Scan for the cell matching the given text and deliver its (X, Y) coordinate at center. 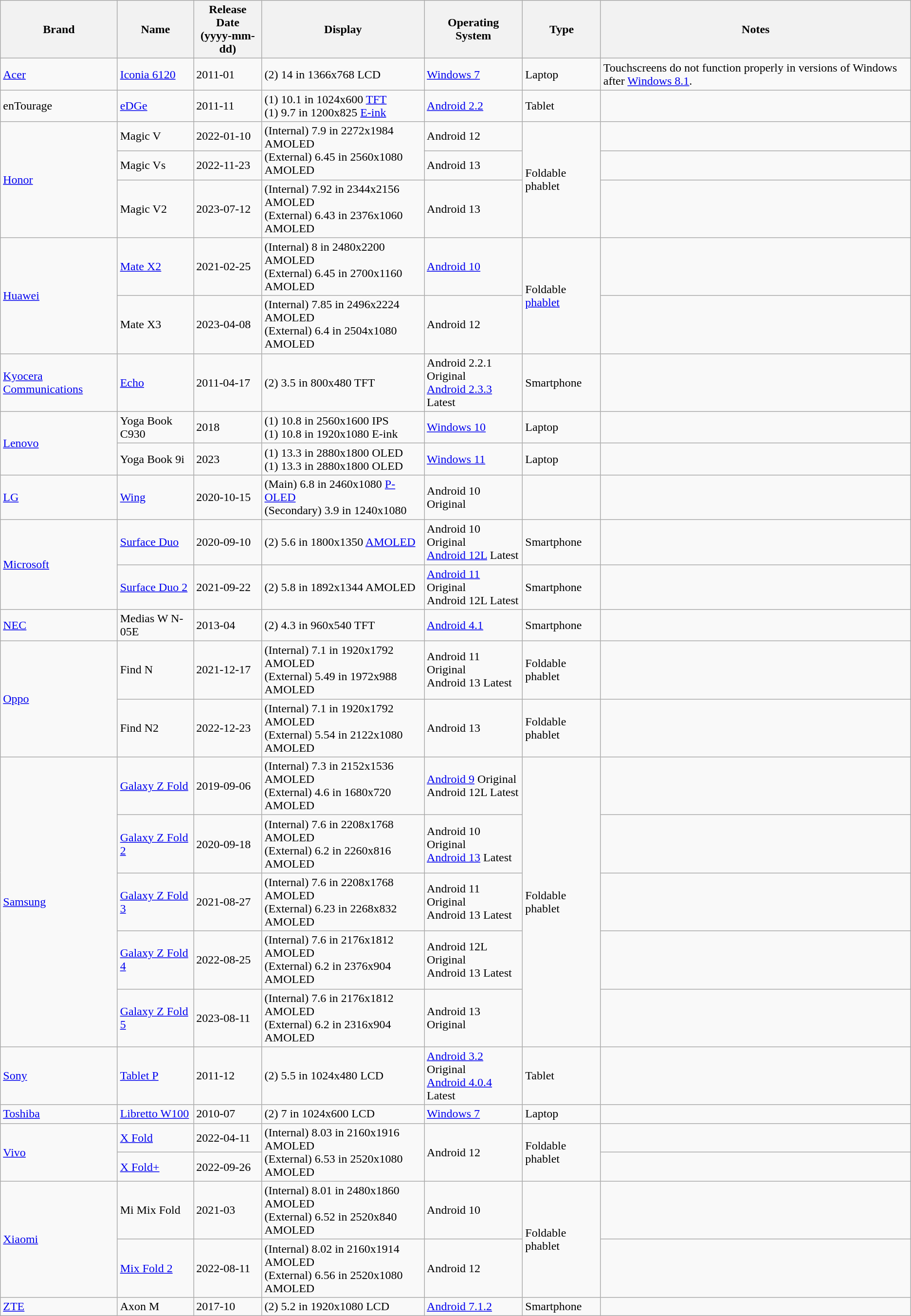
2022-08-25 (228, 960)
2022-09-26 (228, 1167)
2021-02-25 (228, 267)
(Internal) 8.03 in 2160x1916 AMOLED(External) 6.53 in 2520x1080 AMOLED (343, 1152)
NEC (59, 625)
Echo (156, 383)
(Internal) 8.02 in 2160x1914 AMOLED(External) 6.56 in 2520x1080 AMOLED (343, 1268)
Find N (156, 670)
(2) 14 in 1366x768 LCD (343, 74)
(Internal) 7.9 in 2272x1984 AMOLED(External) 6.45 in 2560x1080 AMOLED (343, 151)
Galaxy Z Fold 5 (156, 1018)
Wing (156, 497)
Android 7.1.2 (474, 1306)
2010-07 (228, 1114)
(1) 13.3 in 2880x1800 OLED(1) 13.3 in 2880x1800 OLED (343, 459)
Microsoft (59, 564)
2021-09-22 (228, 587)
(2) 5.2 in 1920x1080 LCD (343, 1306)
(1) 10.8 in 2560x1600 IPS(1) 10.8 in 1920x1080 E-ink (343, 427)
(Internal) 7.92 in 2344x2156 AMOLED(External) 6.43 in 2376x1060 AMOLED (343, 208)
(Internal) 7.85 in 2496x2224 AMOLED(External) 6.4 in 2504x1080 AMOLED (343, 324)
2020-09-18 (228, 844)
2011-04-17 (228, 383)
Acer (59, 74)
(2) 3.5 in 800x480 TFT (343, 383)
2020-10-15 (228, 497)
2022-01-10 (228, 136)
Android 12L OriginalAndroid 13 Latest (474, 960)
(Main) 6.8 in 2460x1080 P-OLED(Secondary) 3.9 in 1240x1080 (343, 497)
Lenovo (59, 443)
Android 3.2 OriginalAndroid 4.0.4 Latest (474, 1076)
enTourage (59, 106)
2011-11 (228, 106)
Name (156, 29)
(Internal) 7.3 in 2152x1536 AMOLED(External) 4.6 in 1680x720 AMOLED (343, 786)
Display (343, 29)
Vivo (59, 1152)
2023-07-12 (228, 208)
Magic V2 (156, 208)
Galaxy Z Fold 3 (156, 902)
Touchscreens do not function properly in versions of Windows after Windows 8.1. (755, 74)
(Internal) 7.6 in 2176x1812 AMOLED(External) 6.2 in 2316x904 AMOLED (343, 1018)
Android 10 OriginalAndroid 13 Latest (474, 844)
Android 10 OriginalAndroid 12L Latest (474, 542)
(1) 10.1 in 1024x600 TFT(1) 9.7 in 1200x825 E-ink (343, 106)
Mate X2 (156, 267)
Android 9 OriginalAndroid 12L Latest (474, 786)
2017-10 (228, 1306)
2022-04-11 (228, 1138)
Release Date(yyyy-mm-dd) (228, 29)
(2) 7 in 1024x600 LCD (343, 1114)
Mate X3 (156, 324)
Type (562, 29)
Kyocera Communications (59, 383)
Magic V (156, 136)
Samsung (59, 902)
Yoga Book 9i (156, 459)
(2) 5.8 in 1892x1344 AMOLED (343, 587)
2020-09-10 (228, 542)
LG (59, 497)
OperatingSystem (474, 29)
Mix Fold 2 (156, 1268)
2021-03 (228, 1210)
Android 11 OriginalAndroid 12L Latest (474, 587)
(Internal) 7.1 in 1920x1792 AMOLED(External) 5.49 in 1972x988 AMOLED (343, 670)
eDGe (156, 106)
Surface Duo 2 (156, 587)
2018 (228, 427)
Galaxy Z Fold (156, 786)
Android 4.1 (474, 625)
(Internal) 7.6 in 2208x1768 AMOLED(External) 6.23 in 2268x832 AMOLED (343, 902)
Android 2.2.1 OriginalAndroid 2.3.3 Latest (474, 383)
Toshiba (59, 1114)
(Internal) 8 in 2480x2200 AMOLED(External) 6.45 in 2700x1160 AMOLED (343, 267)
Surface Duo (156, 542)
(Internal) 7.6 in 2176x1812 AMOLED(External) 6.2 in 2376x904 AMOLED (343, 960)
2019-09-06 (228, 786)
2021-12-17 (228, 670)
Tablet P (156, 1076)
(Internal) 8.01 in 2480x1860 AMOLED(External) 6.52 in 2520x840 AMOLED (343, 1210)
Iconia 6120 (156, 74)
Galaxy Z Fold 4 (156, 960)
2011-01 (228, 74)
Windows 11 (474, 459)
2022-11-23 (228, 165)
Xiaomi (59, 1239)
2021-08-27 (228, 902)
2022-12-23 (228, 728)
Android 13 Original (474, 1018)
Brand (59, 29)
2022-08-11 (228, 1268)
(2) 5.5 in 1024x480 LCD (343, 1076)
Mi Mix Fold (156, 1210)
Notes (755, 29)
(Internal) 7.1 in 1920x1792 AMOLED(External) 5.54 in 2122x1080 AMOLED (343, 728)
Axon M (156, 1306)
Medias W N-05E (156, 625)
2023-04-08 (228, 324)
(Internal) 7.6 in 2208x1768 AMOLED(External) 6.2 in 2260x816 AMOLED (343, 844)
2023 (228, 459)
X Fold+ (156, 1167)
(2) 5.6 in 1800x1350 AMOLED (343, 542)
2011-12 (228, 1076)
Sony (59, 1076)
Galaxy Z Fold 2 (156, 844)
2013-04 (228, 625)
Huawei (59, 296)
Android 2.2 (474, 106)
Android 10 Original (474, 497)
Windows 10 (474, 427)
Libretto W100 (156, 1114)
X Fold (156, 1138)
ZTE (59, 1306)
Find N2 (156, 728)
(2) 4.3 in 960x540 TFT (343, 625)
Honor (59, 180)
Oppo (59, 699)
Yoga Book C930 (156, 427)
Magic Vs (156, 165)
2023-08-11 (228, 1018)
